Scan for the cell matching the given text and deliver its (x, y) coordinate at center. 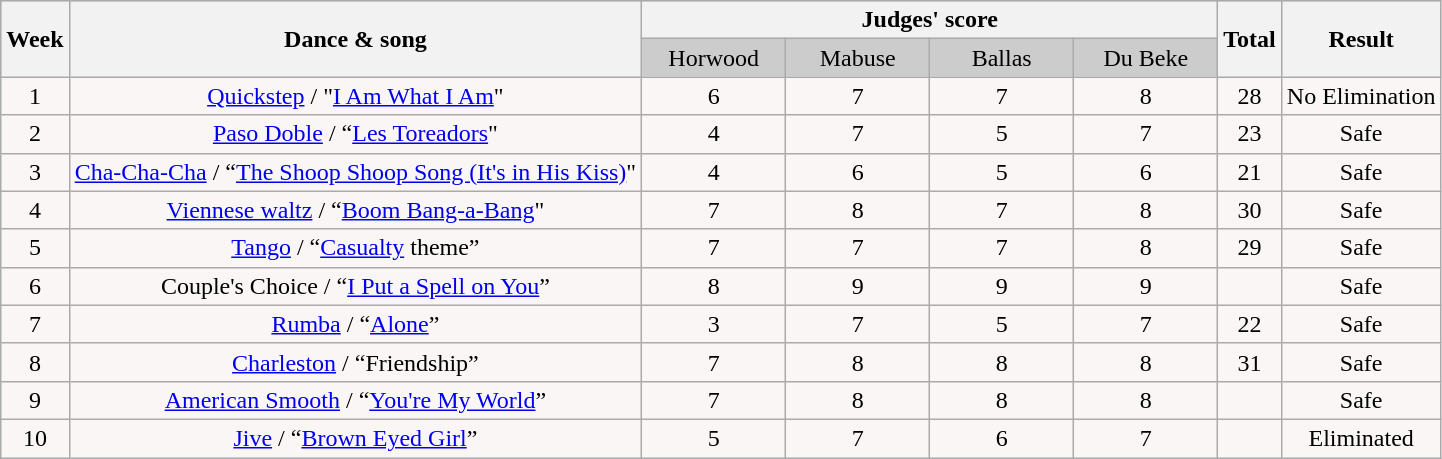
Tango / “Casualty theme” (356, 248)
Paso Doble / “Les Toreadors" (356, 134)
Dance & song (356, 39)
Quickstep / "I Am What I Am" (356, 96)
Couple's Choice / “I Put a Spell on You” (356, 286)
10 (35, 438)
21 (1250, 172)
Result (1361, 39)
30 (1250, 210)
Judges' score (930, 20)
29 (1250, 248)
Mabuse (858, 58)
2 (35, 134)
Du Beke (1146, 58)
22 (1250, 324)
Horwood (714, 58)
Week (35, 39)
American Smooth / “You're My World” (356, 400)
Charleston / “Friendship” (356, 362)
28 (1250, 96)
Ballas (1002, 58)
1 (35, 96)
Total (1250, 39)
31 (1250, 362)
Viennese waltz / “Boom Bang-a-Bang" (356, 210)
No Elimination (1361, 96)
Jive / “Brown Eyed Girl” (356, 438)
Cha-Cha-Cha / “The Shoop Shoop Song (It's in His Kiss)" (356, 172)
Rumba / “Alone” (356, 324)
Eliminated (1361, 438)
23 (1250, 134)
